Return (x, y) of the center of cell containing provided text 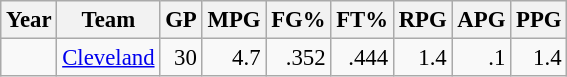
Team (108, 20)
FT% (362, 20)
Year (29, 20)
APG (482, 20)
4.7 (234, 58)
GP (181, 20)
RPG (422, 20)
Cleveland (108, 58)
30 (181, 58)
PPG (539, 20)
.352 (298, 58)
MPG (234, 20)
.1 (482, 58)
FG% (298, 20)
.444 (362, 58)
